Identify which cell holds the provided text, then report its (x, y) central coordinate. 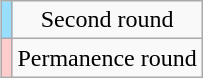
Permanence round (107, 58)
Second round (107, 20)
